Identify which cell holds the provided text, then report its (x, y) central coordinate. 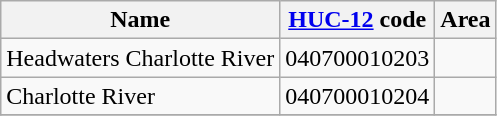
040700010203 (358, 58)
Name (140, 20)
Area (466, 20)
Headwaters Charlotte River (140, 58)
HUC-12 code (358, 20)
Charlotte River (140, 96)
040700010204 (358, 96)
